Search for the cell housing the specified text and yield its [X, Y] center coordinate. 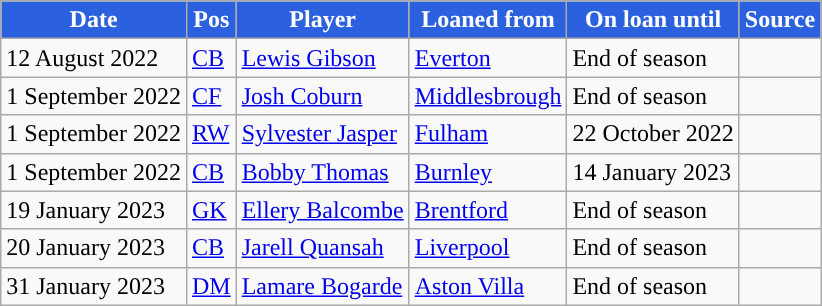
Josh Coburn [322, 96]
Brentford [488, 210]
31 January 2023 [94, 286]
Loaned from [488, 20]
12 August 2022 [94, 58]
Pos [211, 20]
Bobby Thomas [322, 172]
20 January 2023 [94, 248]
On loan until [653, 20]
Source [780, 20]
Ellery Balcombe [322, 210]
Lamare Bogarde [322, 286]
GK [211, 210]
Player [322, 20]
Liverpool [488, 248]
Fulham [488, 134]
Aston Villa [488, 286]
CF [211, 96]
Everton [488, 58]
DM [211, 286]
Burnley [488, 172]
14 January 2023 [653, 172]
Date [94, 20]
Middlesbrough [488, 96]
19 January 2023 [94, 210]
Lewis Gibson [322, 58]
RW [211, 134]
Sylvester Jasper [322, 134]
22 October 2022 [653, 134]
Jarell Quansah [322, 248]
